Capture the cell that displays the provided text and extract its [x, y] central coordinate. 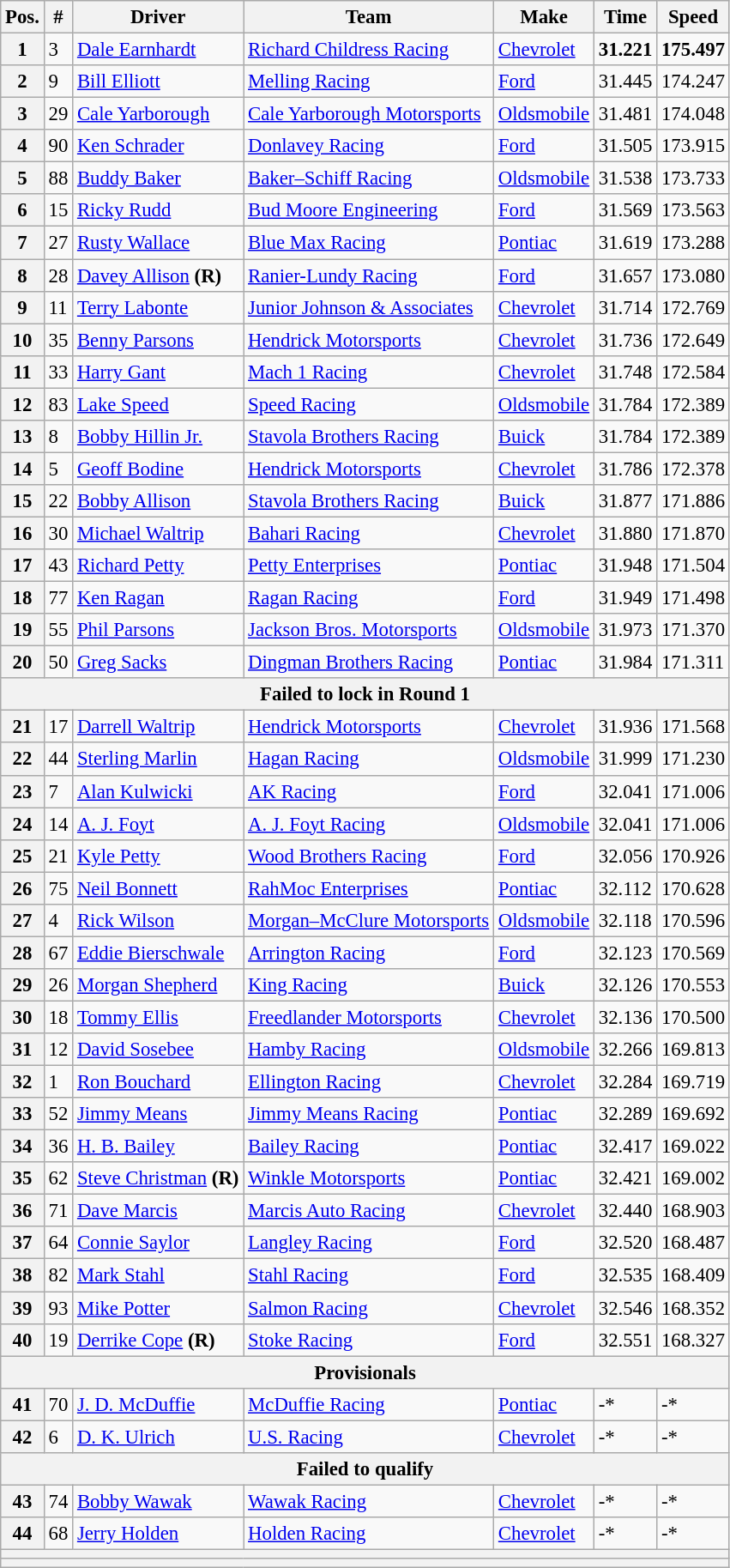
171.886 [693, 501]
34 [22, 1147]
Marcis Auto Racing [369, 1211]
31.569 [624, 210]
32.136 [624, 1017]
82 [58, 1275]
Mark Stahl [158, 1275]
71 [58, 1211]
Pos. [22, 17]
RahMoc Enterprises [369, 888]
Driver [158, 17]
Morgan Shepherd [158, 985]
Failed to lock in Round 1 [365, 694]
Jimmy Means Racing [369, 1114]
171.870 [693, 533]
Winkle Motorsports [369, 1178]
16 [22, 533]
Mach 1 Racing [369, 372]
168.352 [693, 1308]
Buddy Baker [158, 179]
Blue Max Racing [369, 243]
172.584 [693, 372]
Rick Wilson [158, 921]
32.535 [624, 1275]
172.769 [693, 307]
39 [22, 1308]
32.520 [624, 1244]
62 [58, 1178]
171.370 [693, 630]
20 [22, 663]
Hamby Racing [369, 1050]
Bailey Racing [369, 1147]
Time [624, 17]
31.538 [624, 179]
Baker–Schiff Racing [369, 179]
Alan Kulwicki [158, 791]
Darrell Waltrip [158, 727]
Holden Racing [369, 1534]
174.247 [693, 82]
Cale Yarborough Motorsports [369, 114]
Greg Sacks [158, 663]
Harry Gant [158, 372]
31.984 [624, 663]
31.657 [624, 275]
25 [22, 856]
H. B. Bailey [158, 1147]
Jimmy Means [158, 1114]
32 [22, 1082]
174.048 [693, 114]
Ricky Rudd [158, 210]
88 [58, 179]
170.628 [693, 888]
31.221 [624, 50]
169.022 [693, 1147]
Bobby Allison [158, 501]
Ranier-Lundy Racing [369, 275]
Salmon Racing [369, 1308]
171.230 [693, 760]
42 [22, 1437]
Freedlander Motorsports [369, 1017]
173.288 [693, 243]
Donlavey Racing [369, 146]
170.569 [693, 953]
31.948 [624, 566]
77 [58, 598]
Bobby Wawak [158, 1501]
Ken Schrader [158, 146]
31.714 [624, 307]
Mike Potter [158, 1308]
Bud Moore Engineering [369, 210]
171.568 [693, 727]
David Sosebee [158, 1050]
32.126 [624, 985]
Melling Racing [369, 82]
172.649 [693, 340]
Ken Ragan [158, 598]
2 [22, 82]
32.118 [624, 921]
Junior Johnson & Associates [369, 307]
Steve Christman (R) [158, 1178]
Dingman Brothers Racing [369, 663]
31.880 [624, 533]
A. J. Foyt [158, 824]
Benny Parsons [158, 340]
Dale Earnhardt [158, 50]
32.289 [624, 1114]
31.877 [624, 501]
Sterling Marlin [158, 760]
169.813 [693, 1050]
31.505 [624, 146]
67 [58, 953]
172.378 [693, 469]
32.417 [624, 1147]
170.926 [693, 856]
Bobby Hillin Jr. [158, 437]
74 [58, 1501]
169.719 [693, 1082]
Arrington Racing [369, 953]
Geoff Bodine [158, 469]
24 [22, 824]
Phil Parsons [158, 630]
Davey Allison (R) [158, 275]
Lake Speed [158, 404]
173.563 [693, 210]
32.266 [624, 1050]
Dave Marcis [158, 1211]
31.936 [624, 727]
170.596 [693, 921]
23 [22, 791]
168.327 [693, 1340]
171.504 [693, 566]
A. J. Foyt Racing [369, 824]
Neil Bonnett [158, 888]
31.949 [624, 598]
Wood Brothers Racing [369, 856]
171.498 [693, 598]
50 [58, 663]
# [58, 17]
169.002 [693, 1178]
173.915 [693, 146]
U.S. Racing [369, 1437]
31.999 [624, 760]
Terry Labonte [158, 307]
170.500 [693, 1017]
Ragan Racing [369, 598]
D. K. Ulrich [158, 1437]
Bill Elliott [158, 82]
Stoke Racing [369, 1340]
Richard Childress Racing [369, 50]
168.409 [693, 1275]
93 [58, 1308]
64 [58, 1244]
10 [22, 340]
38 [22, 1275]
40 [22, 1340]
Bahari Racing [369, 533]
Stahl Racing [369, 1275]
Tommy Ellis [158, 1017]
Jerry Holden [158, 1534]
173.080 [693, 275]
Speed Racing [369, 404]
170.553 [693, 985]
Morgan–McClure Motorsports [369, 921]
168.903 [693, 1211]
41 [22, 1404]
32.284 [624, 1082]
Kyle Petty [158, 856]
32.112 [624, 888]
Richard Petty [158, 566]
32.123 [624, 953]
Connie Saylor [158, 1244]
Make [544, 17]
31.481 [624, 114]
31.973 [624, 630]
31.736 [624, 340]
Hagan Racing [369, 760]
171.311 [693, 663]
52 [58, 1114]
31.786 [624, 469]
55 [58, 630]
83 [58, 404]
90 [58, 146]
Wawak Racing [369, 1501]
AK Racing [369, 791]
32.546 [624, 1308]
King Racing [369, 985]
32.056 [624, 856]
31.445 [624, 82]
32.421 [624, 1178]
32.440 [624, 1211]
168.487 [693, 1244]
13 [22, 437]
31.619 [624, 243]
37 [22, 1244]
Ron Bouchard [158, 1082]
68 [58, 1534]
Ellington Racing [369, 1082]
Speed [693, 17]
70 [58, 1404]
Rusty Wallace [158, 243]
173.733 [693, 179]
Michael Waltrip [158, 533]
175.497 [693, 50]
Petty Enterprises [369, 566]
Derrike Cope (R) [158, 1340]
32.551 [624, 1340]
McDuffie Racing [369, 1404]
J. D. McDuffie [158, 1404]
Cale Yarborough [158, 114]
Failed to qualify [365, 1469]
31 [22, 1050]
75 [58, 888]
Jackson Bros. Motorsports [369, 630]
Langley Racing [369, 1244]
169.692 [693, 1114]
Eddie Bierschwale [158, 953]
Provisionals [365, 1372]
Team [369, 17]
31.748 [624, 372]
